Provide the (x, y) coordinate of the cell's center where the given text is located.  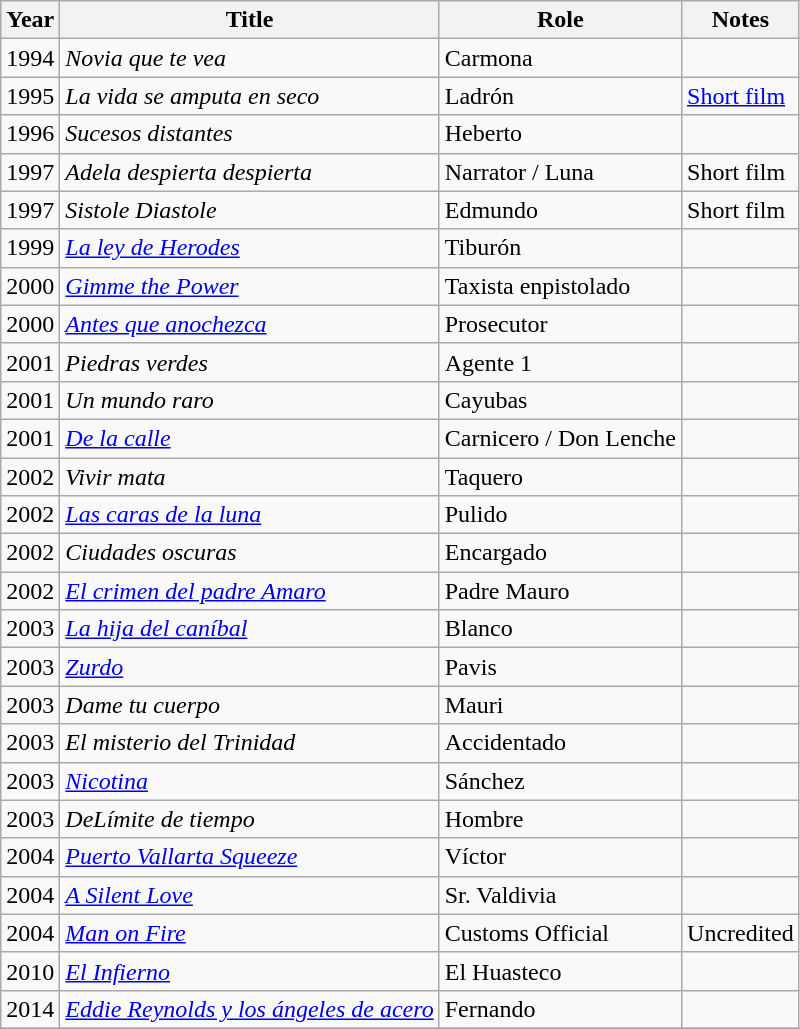
El misterio del Trinidad (250, 743)
Puerto Vallarta Squeeze (250, 857)
Fernando (560, 1009)
Las caras de la luna (250, 515)
Notes (741, 20)
Man on Fire (250, 933)
La ley de Herodes (250, 248)
Edmundo (560, 210)
Ladrón (560, 96)
Cayubas (560, 400)
1999 (30, 248)
Novia que te vea (250, 58)
Heberto (560, 134)
Piedras verdes (250, 362)
El Infierno (250, 971)
Year (30, 20)
Sánchez (560, 781)
Accidentado (560, 743)
2010 (30, 971)
La hija del caníbal (250, 629)
Un mundo raro (250, 400)
Title (250, 20)
Vivir mata (250, 477)
Dame tu cuerpo (250, 705)
1995 (30, 96)
DeLímite de tiempo (250, 819)
Ciudades oscuras (250, 553)
Sucesos distantes (250, 134)
1996 (30, 134)
El Huasteco (560, 971)
2014 (30, 1009)
A Silent Love (250, 895)
Taxista enpistolado (560, 286)
Carmona (560, 58)
Eddie Reynolds y los ángeles de acero (250, 1009)
Zurdo (250, 667)
Pulido (560, 515)
De la calle (250, 438)
Narrator / Luna (560, 172)
La vida se amputa en seco (250, 96)
Blanco (560, 629)
Antes que anochezca (250, 324)
Gimme the Power (250, 286)
Sistole Diastole (250, 210)
Pavis (560, 667)
Prosecutor (560, 324)
Padre Mauro (560, 591)
Hombre (560, 819)
Uncredited (741, 933)
1994 (30, 58)
Encargado (560, 553)
Agente 1 (560, 362)
Sr. Valdivia (560, 895)
Role (560, 20)
El crimen del padre Amaro (250, 591)
Taquero (560, 477)
Customs Official (560, 933)
Tiburón (560, 248)
Víctor (560, 857)
Nicotina (250, 781)
Mauri (560, 705)
Carnicero / Don Lenche (560, 438)
Adela despierta despierta (250, 172)
